Provide the (x, y) coordinate of the cell's center where the given text is located.  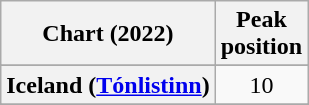
Peakposition (261, 34)
10 (261, 85)
Iceland (Tónlistinn) (108, 85)
Chart (2022) (108, 34)
